Output the (x, y) coordinate of the center of the cell containing the given text.  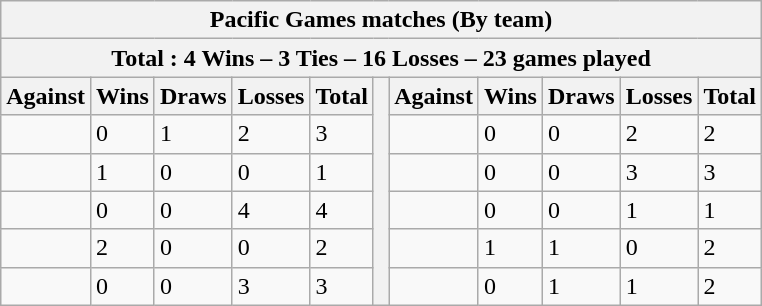
Pacific Games matches (By team) (382, 20)
Total : 4 Wins – 3 Ties – 16 Losses – 23 games played (382, 58)
